Detect which cell encompasses the target text, then output its [x, y] center coordinate. 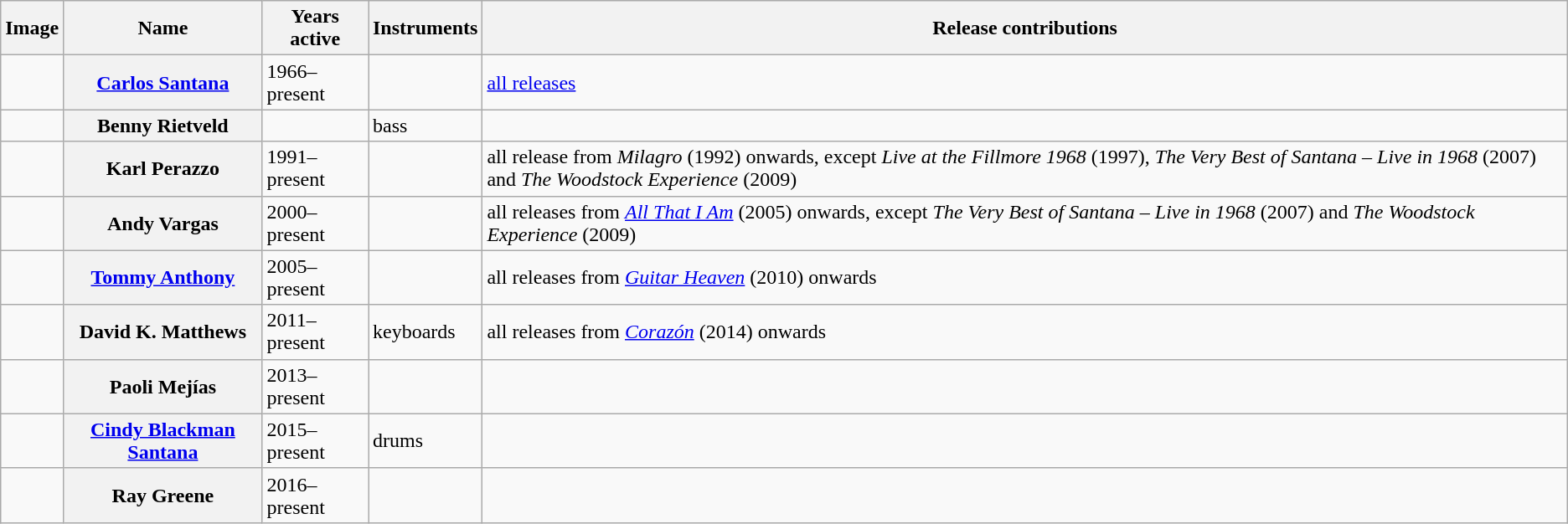
Paoli Mejías [162, 387]
2013–present [315, 387]
drums [426, 440]
Andy Vargas [162, 223]
bass [426, 126]
Image [32, 28]
keyboards [426, 331]
Tommy Anthony [162, 278]
Instruments [426, 28]
Benny Rietveld [162, 126]
2011–present [315, 331]
David K. Matthews [162, 331]
Name [162, 28]
Cindy Blackman Santana [162, 440]
1966–present [315, 82]
Ray Greene [162, 496]
all releases [1025, 82]
all releases from All That I Am (2005) onwards, except The Very Best of Santana – Live in 1968 (2007) and The Woodstock Experience (2009) [1025, 223]
Years active [315, 28]
2005–present [315, 278]
2000–present [315, 223]
all releases from Corazón (2014) onwards [1025, 331]
2015–present [315, 440]
Release contributions [1025, 28]
Carlos Santana [162, 82]
2016–present [315, 496]
all releases from Guitar Heaven (2010) onwards [1025, 278]
Karl Perazzo [162, 169]
1991–present [315, 169]
